Detect which cell encompasses the target text, then output its [x, y] center coordinate. 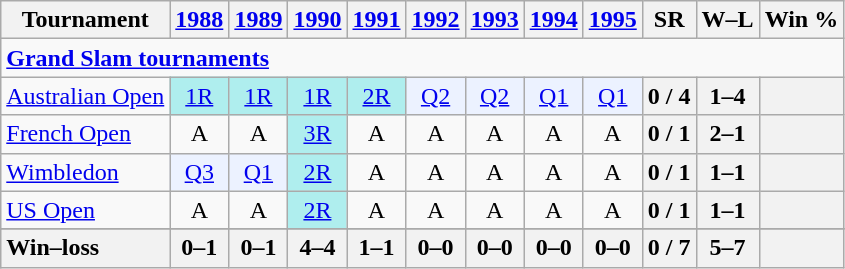
Tournament [86, 20]
French Open [86, 134]
1990 [318, 20]
Win–loss [86, 248]
SR [669, 20]
4–4 [318, 248]
Q3 [200, 172]
1994 [554, 20]
US Open [86, 210]
1989 [258, 20]
Wimbledon [86, 172]
3R [318, 134]
Win % [802, 20]
1988 [200, 20]
5–7 [728, 248]
2–1 [728, 134]
1995 [612, 20]
1991 [376, 20]
1992 [436, 20]
W–L [728, 20]
0 / 4 [669, 96]
1–4 [728, 96]
0 / 7 [669, 248]
Grand Slam tournaments [422, 58]
Australian Open [86, 96]
1993 [494, 20]
